Extract the [x, y] coordinate from the center of the cell holding the provided text.  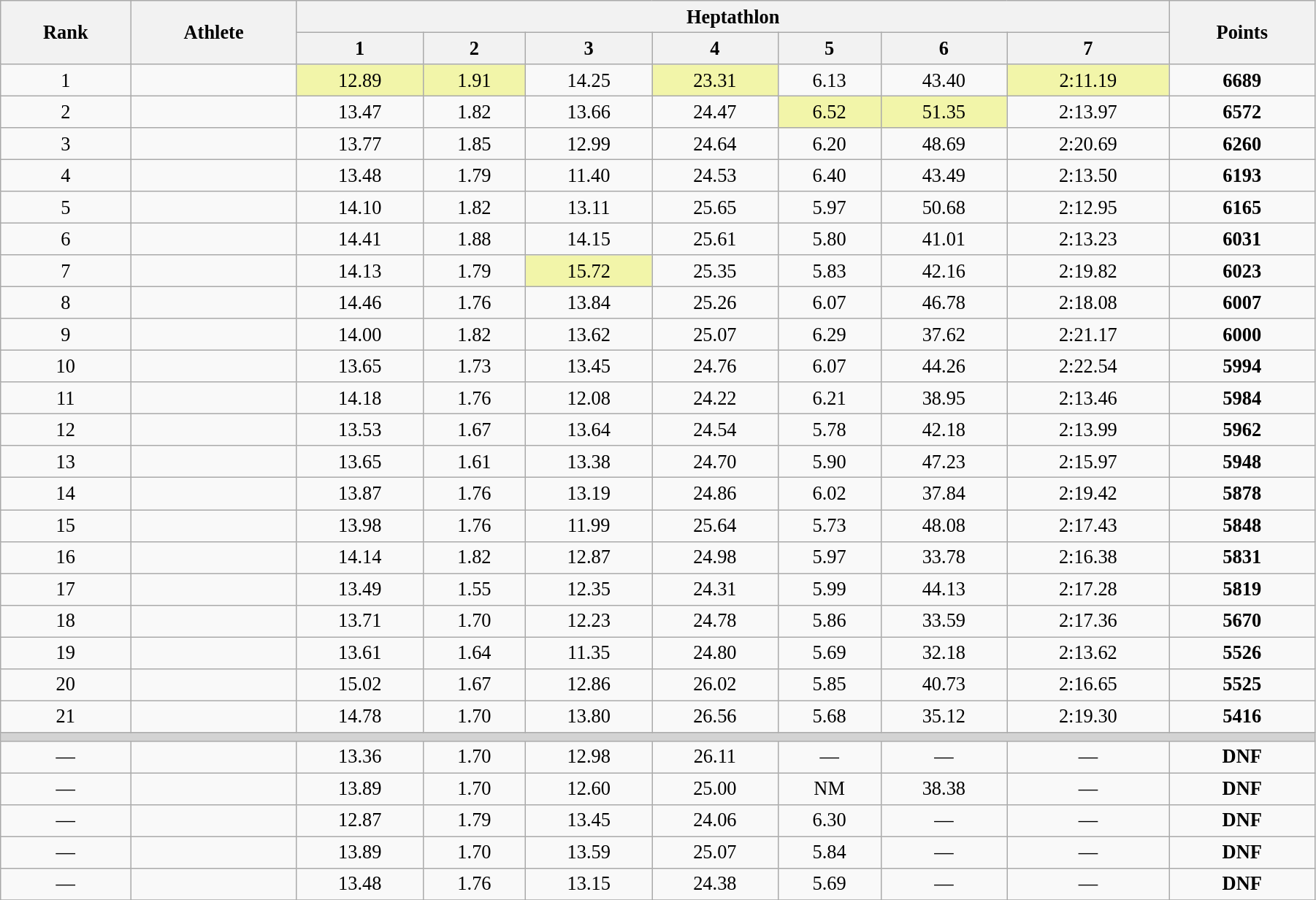
2:19.42 [1088, 494]
11 [66, 398]
14.78 [359, 716]
6.52 [830, 112]
13.80 [589, 716]
13.38 [589, 462]
15 [66, 525]
6.40 [830, 175]
12 [66, 430]
13.87 [359, 494]
11.35 [589, 652]
5.90 [830, 462]
13.62 [589, 335]
14.14 [359, 557]
13.98 [359, 525]
24.38 [716, 884]
Points [1242, 32]
44.26 [944, 366]
18 [66, 621]
2:12.95 [1088, 207]
51.35 [944, 112]
1.88 [475, 239]
5.68 [830, 716]
13.77 [359, 144]
1.64 [475, 652]
5.99 [830, 589]
24.86 [716, 494]
24.06 [716, 820]
12.99 [589, 144]
6.13 [830, 80]
5831 [1242, 557]
13.71 [359, 621]
2:13.99 [1088, 430]
14.41 [359, 239]
14.10 [359, 207]
5962 [1242, 430]
5.73 [830, 525]
13.66 [589, 112]
16 [66, 557]
26.56 [716, 716]
20 [66, 684]
6260 [1242, 144]
6007 [1242, 302]
15.72 [589, 271]
5670 [1242, 621]
6023 [1242, 271]
46.78 [944, 302]
5819 [1242, 589]
12.35 [589, 589]
5848 [1242, 525]
13.11 [589, 207]
6193 [1242, 175]
19 [66, 652]
5.80 [830, 239]
5.84 [830, 853]
24.98 [716, 557]
13.49 [359, 589]
21 [66, 716]
42.16 [944, 271]
Heptathlon [733, 16]
24.80 [716, 652]
1.85 [475, 144]
38.95 [944, 398]
2:21.17 [1088, 335]
Rank [66, 32]
13.53 [359, 430]
25.26 [716, 302]
2:13.62 [1088, 652]
5.86 [830, 621]
24.47 [716, 112]
6.30 [830, 820]
43.49 [944, 175]
41.01 [944, 239]
11.99 [589, 525]
14.46 [359, 302]
2:20.69 [1088, 144]
NM [830, 789]
24.78 [716, 621]
13.36 [359, 757]
6.29 [830, 335]
14.18 [359, 398]
10 [66, 366]
33.78 [944, 557]
12.89 [359, 80]
13 [66, 462]
42.18 [944, 430]
24.31 [716, 589]
1.55 [475, 589]
37.62 [944, 335]
2:13.97 [1088, 112]
2:18.08 [1088, 302]
2:16.65 [1088, 684]
13.47 [359, 112]
8 [66, 302]
13.19 [589, 494]
32.18 [944, 652]
24.64 [716, 144]
17 [66, 589]
Athlete [214, 32]
6572 [1242, 112]
1.73 [475, 366]
25.61 [716, 239]
37.84 [944, 494]
6689 [1242, 80]
5984 [1242, 398]
14 [66, 494]
47.23 [944, 462]
25.35 [716, 271]
40.73 [944, 684]
25.00 [716, 789]
44.13 [944, 589]
33.59 [944, 621]
5948 [1242, 462]
2:16.38 [1088, 557]
13.15 [589, 884]
12.98 [589, 757]
5.83 [830, 271]
13.61 [359, 652]
6031 [1242, 239]
6165 [1242, 207]
2:17.36 [1088, 621]
5878 [1242, 494]
5526 [1242, 652]
2:11.19 [1088, 80]
14.25 [589, 80]
24.76 [716, 366]
23.31 [716, 80]
12.86 [589, 684]
6.02 [830, 494]
11.40 [589, 175]
15.02 [359, 684]
13.59 [589, 853]
12.23 [589, 621]
6.20 [830, 144]
5.85 [830, 684]
24.53 [716, 175]
2:19.82 [1088, 271]
2:15.97 [1088, 462]
24.70 [716, 462]
2:22.54 [1088, 366]
48.08 [944, 525]
25.65 [716, 207]
38.38 [944, 789]
2:17.43 [1088, 525]
6000 [1242, 335]
50.68 [944, 207]
1.61 [475, 462]
24.54 [716, 430]
2:13.46 [1088, 398]
5994 [1242, 366]
2:17.28 [1088, 589]
24.22 [716, 398]
26.02 [716, 684]
5416 [1242, 716]
6.21 [830, 398]
14.15 [589, 239]
2:19.30 [1088, 716]
13.64 [589, 430]
26.11 [716, 757]
12.08 [589, 398]
5525 [1242, 684]
48.69 [944, 144]
5.78 [830, 430]
35.12 [944, 716]
25.64 [716, 525]
1.91 [475, 80]
9 [66, 335]
2:13.23 [1088, 239]
2:13.50 [1088, 175]
12.60 [589, 789]
43.40 [944, 80]
14.13 [359, 271]
14.00 [359, 335]
13.84 [589, 302]
